Pinpoint the cell where the given text exists, returning its (X, Y) midpoint coordinate. 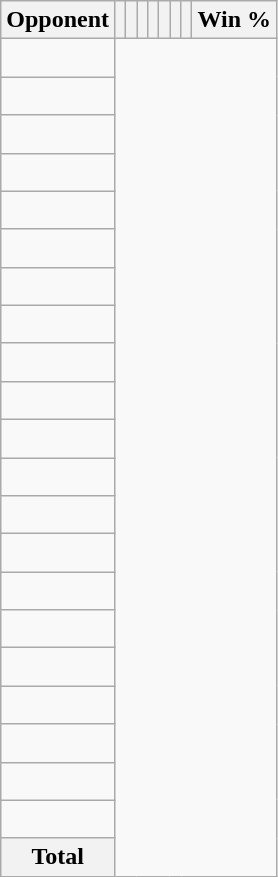
Win % (234, 20)
Total (58, 857)
Opponent (58, 20)
